From the cell containing the given text, extract its center point as (x, y) coordinate. 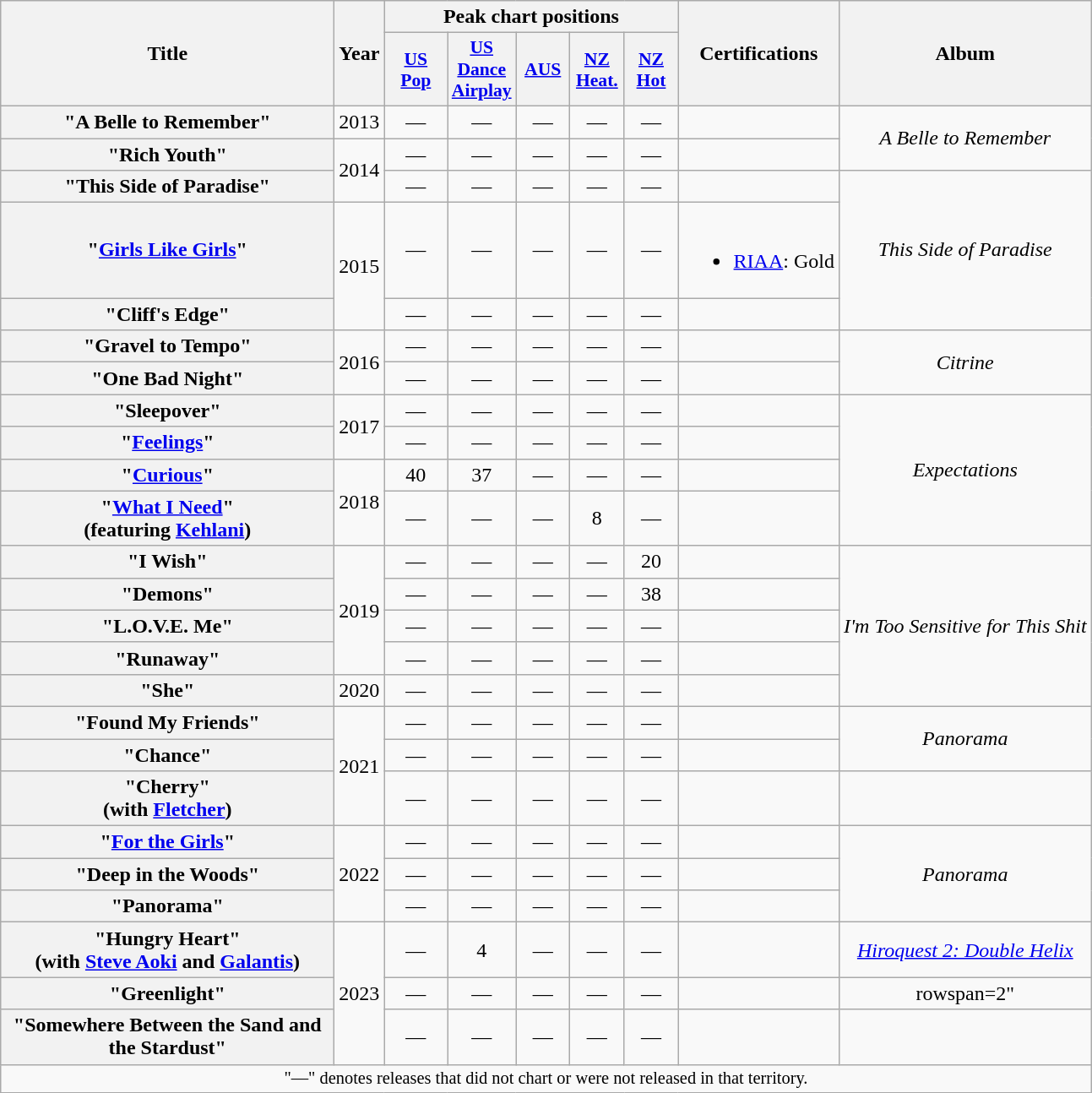
"Feelings" (167, 443)
2014 (360, 171)
rowspan=2" (964, 993)
"L.O.V.E. Me" (167, 626)
"Cliff's Edge" (167, 314)
RIAA: Gold (758, 250)
Citrine (964, 362)
NZHeat. (597, 69)
"What I Need"(featuring Kehlani) (167, 519)
"Gravel to Tempo" (167, 346)
"Hungry Heart"(with Steve Aoki and Galantis) (167, 949)
"One Bad Night" (167, 378)
"Girls Like Girls" (167, 250)
"Sleepover" (167, 411)
"This Side of Paradise" (167, 187)
38 (651, 594)
"Runaway" (167, 658)
2021 (360, 765)
20 (651, 562)
2015 (360, 267)
4 (481, 949)
40 (416, 475)
A Belle to Remember (964, 138)
"Demons" (167, 594)
"Cherry"(with Fletcher) (167, 799)
USPop (416, 69)
Expectations (964, 470)
"Chance" (167, 754)
2022 (360, 874)
"Curious" (167, 475)
"I Wish" (167, 562)
2016 (360, 362)
"Panorama" (167, 906)
2020 (360, 690)
"Found My Friends" (167, 722)
This Side of Paradise (964, 250)
Certifications (758, 54)
Title (167, 54)
"She" (167, 690)
"A Belle to Remember" (167, 122)
NZHot (651, 69)
Year (360, 54)
I'm Too Sensitive for This Shit (964, 626)
2023 (360, 993)
"Rich Youth" (167, 155)
2019 (360, 610)
"—" denotes releases that did not chart or were not released in that territory. (546, 1079)
2018 (360, 502)
AUS (543, 69)
"Deep in the Woods" (167, 874)
Peak chart positions (531, 17)
2017 (360, 427)
"Somewhere Between the Sand and the Stardust" (167, 1037)
"Greenlight" (167, 993)
"For the Girls" (167, 842)
Hiroquest 2: Double Helix (964, 949)
37 (481, 475)
8 (597, 519)
Album (964, 54)
USDanceAirplay (481, 69)
2013 (360, 122)
